Output the [X, Y] coordinate of the center of the cell containing the given text.  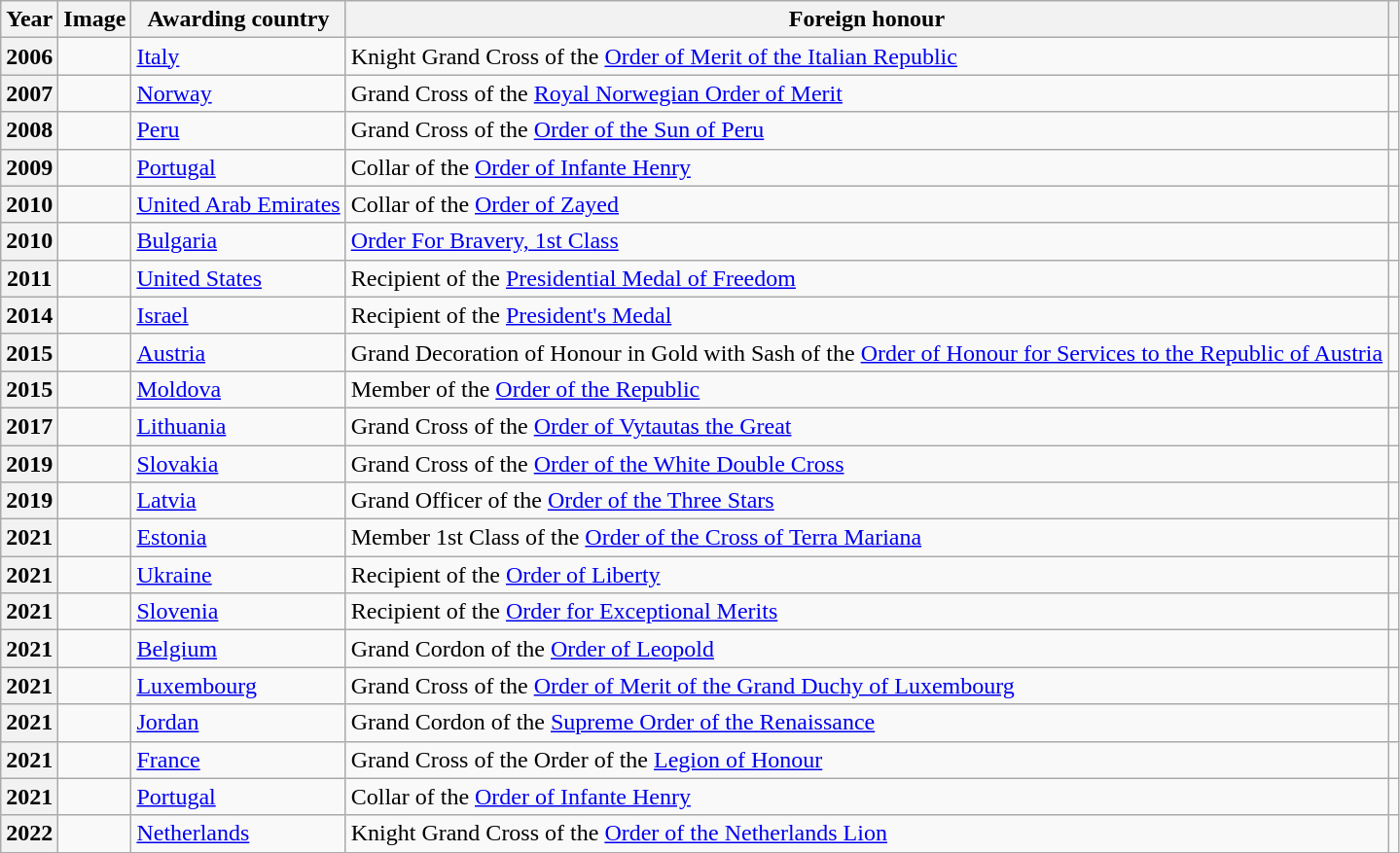
Belgium [238, 649]
United States [238, 278]
Norway [238, 93]
Recipient of the Order for Exceptional Merits [866, 612]
Year [29, 19]
Slovenia [238, 612]
Slovakia [238, 464]
Grand Cross of the Royal Norwegian Order of Merit [866, 93]
2006 [29, 56]
2014 [29, 315]
Netherlands [238, 834]
2011 [29, 278]
2008 [29, 130]
Luxembourg [238, 686]
2022 [29, 834]
Bulgaria [238, 241]
Grand Cross of the Order of Vytautas the Great [866, 426]
Grand Cross of the Order of the Legion of Honour [866, 760]
2009 [29, 167]
Awarding country [238, 19]
Grand Decoration of Honour in Gold with Sash of the Order of Honour for Services to the Republic of Austria [866, 352]
Grand Cross of the Order of the Sun of Peru [866, 130]
Member 1st Class of the Order of the Cross of Terra Mariana [866, 538]
Ukraine [238, 575]
Grand Officer of the Order of the Three Stars [866, 501]
Latvia [238, 501]
Member of the Order of the Republic [866, 389]
Moldova [238, 389]
Grand Cordon of the Order of Leopold [866, 649]
2017 [29, 426]
Recipient of the President's Medal [866, 315]
Image [95, 19]
Italy [238, 56]
Order For Bravery, 1st Class [866, 241]
Grand Cross of the Order of the White Double Cross [866, 464]
Lithuania [238, 426]
Knight Grand Cross of the Order of the Netherlands Lion [866, 834]
2007 [29, 93]
Grand Cross of the Order of Merit of the Grand Duchy of Luxembourg [866, 686]
Foreign honour [866, 19]
Austria [238, 352]
Israel [238, 315]
Collar of the Order of Zayed [866, 204]
Recipient of the Order of Liberty [866, 575]
United Arab Emirates [238, 204]
Jordan [238, 723]
France [238, 760]
Recipient of the Presidential Medal of Freedom [866, 278]
Grand Cordon of the Supreme Order of the Renaissance [866, 723]
Estonia [238, 538]
Peru [238, 130]
Knight Grand Cross of the Order of Merit of the Italian Republic [866, 56]
